Search for the cell housing the specified text and yield its (X, Y) center coordinate. 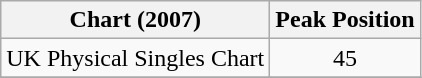
45 (345, 58)
Peak Position (345, 20)
UK Physical Singles Chart (136, 58)
Chart (2007) (136, 20)
